Pinpoint the cell where the given text exists, returning its (X, Y) midpoint coordinate. 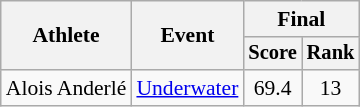
Event (187, 36)
Score (272, 54)
Underwater (187, 88)
Final (301, 19)
13 (331, 88)
Alois Anderlé (66, 88)
Athlete (66, 36)
69.4 (272, 88)
Rank (331, 54)
